Determine the [x, y] coordinate at the center of the cell enclosing the given text.  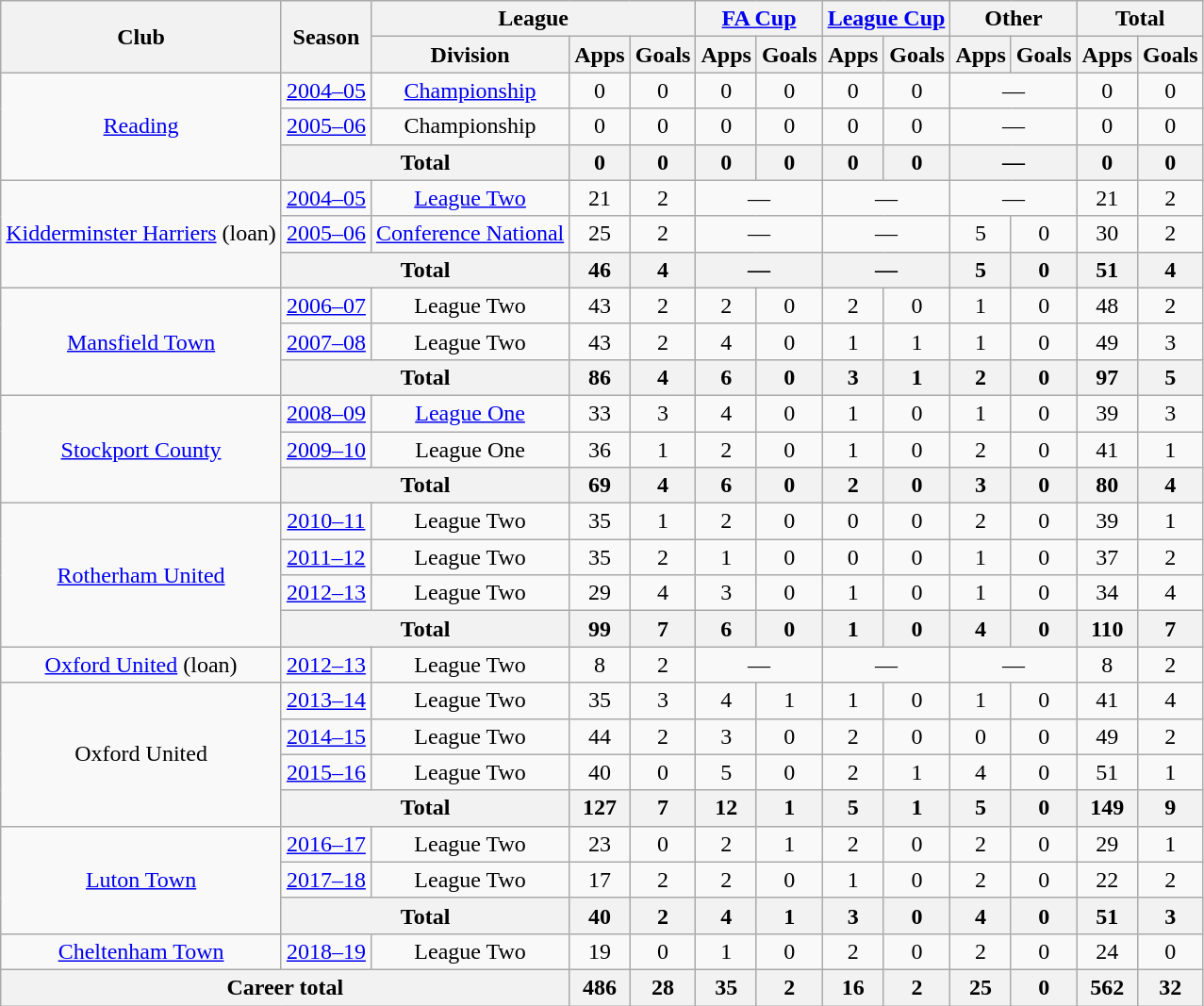
17 [600, 880]
486 [600, 987]
149 [1107, 808]
36 [600, 450]
2014–15 [326, 736]
Stockport County [141, 449]
24 [1107, 951]
69 [600, 486]
37 [1107, 557]
2015–16 [326, 772]
32 [1170, 987]
Rotherham United [141, 575]
2009–10 [326, 450]
12 [726, 808]
2018–19 [326, 951]
80 [1107, 486]
9 [1170, 808]
Kidderminster Harriers (loan) [141, 234]
33 [600, 413]
48 [1107, 305]
86 [600, 377]
16 [852, 987]
2017–18 [326, 880]
Division [470, 55]
2013–14 [326, 701]
19 [600, 951]
Cheltenham Town [141, 951]
2010–11 [326, 521]
562 [1107, 987]
46 [600, 270]
2016–17 [326, 844]
Season [326, 37]
2011–12 [326, 557]
2006–07 [326, 305]
Career total [285, 987]
127 [600, 808]
Conference National [470, 234]
Reading [141, 126]
110 [1107, 629]
Luton Town [141, 880]
22 [1107, 880]
2007–08 [326, 341]
FA Cup [759, 19]
44 [600, 736]
23 [600, 844]
Other [1014, 19]
League [533, 19]
99 [600, 629]
97 [1107, 377]
Club [141, 37]
Oxford United (loan) [141, 665]
28 [663, 987]
34 [1107, 593]
2008–09 [326, 413]
Mansfield Town [141, 341]
30 [1107, 234]
Oxford United [141, 754]
League Cup [886, 19]
